Locate the cell with the specified text and output its [X, Y] center coordinate. 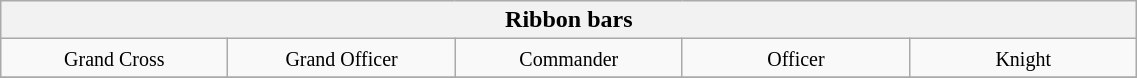
Grand Officer [342, 58]
Ribbon bars [569, 20]
Officer [796, 58]
Grand Cross [114, 58]
Commander [568, 58]
Knight [1024, 58]
